Identify which cell holds the provided text, then report its (x, y) central coordinate. 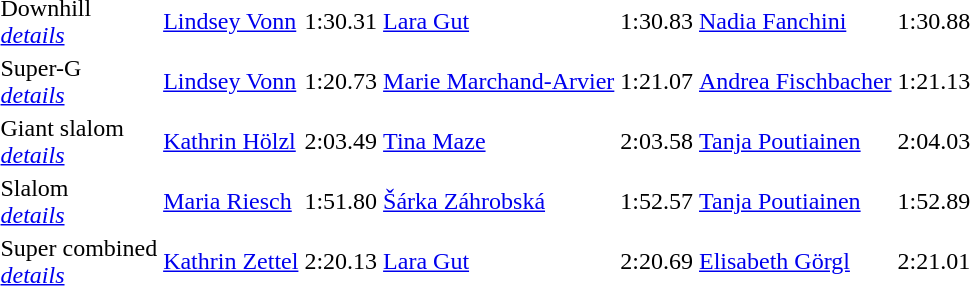
1:51.80 (341, 202)
2:03.49 (341, 142)
1:52.57 (657, 202)
Marie Marchand-Arvier (499, 82)
Kathrin Hölzl (231, 142)
Šárka Záhrobská (499, 202)
Lindsey Vonn (231, 82)
Maria Riesch (231, 202)
1:20.73 (341, 82)
Andrea Fischbacher (796, 82)
2:03.58 (657, 142)
1:21.07 (657, 82)
Tina Maze (499, 142)
